Return the (X, Y) coordinate for the center point of the cell that contains the specified text.  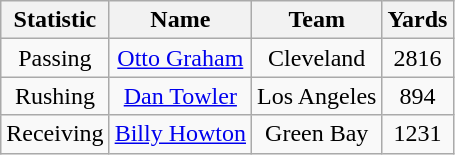
Billy Howton (180, 134)
Dan Towler (180, 96)
Yards (418, 20)
894 (418, 96)
Receiving (55, 134)
Passing (55, 58)
Name (180, 20)
Otto Graham (180, 58)
Rushing (55, 96)
Statistic (55, 20)
1231 (418, 134)
Team (317, 20)
Green Bay (317, 134)
Los Angeles (317, 96)
2816 (418, 58)
Cleveland (317, 58)
